Determine the (X, Y) coordinate at the center of the cell enclosing the given text.  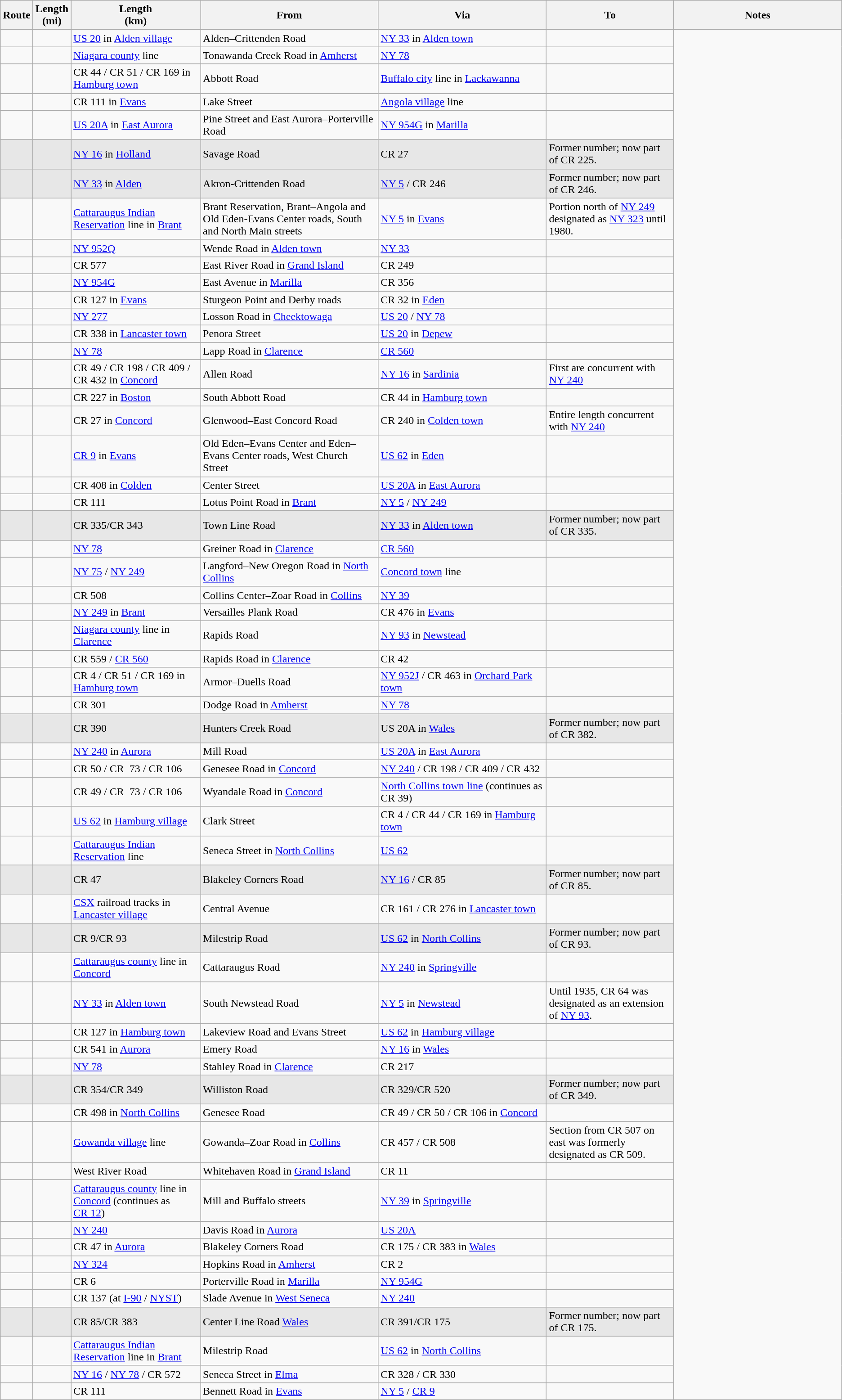
Davis Road in Aurora (290, 1230)
CR 559 / CR 560 (136, 658)
Brant Reservation, Brant–Angola and Old Eden-Evans Center roads, South and North Main streets (290, 219)
Former number; now part of CR 246. (610, 184)
Emery Road (290, 1049)
Gowanda village line (136, 1142)
Seneca Street in North Collins (290, 851)
Cattaraugus Road (290, 968)
East River Road in Grand Island (290, 265)
NY 93 in Newstead (462, 635)
Old Eden–Evans Center and Eden–Evans Center roads, West Church Street (290, 456)
NY 16 in Sardinia (462, 374)
CR 175 / CR 383 in Wales (462, 1247)
CR 391/CR 175 (462, 1321)
Former number; now part of CR 85. (610, 879)
Genesee Road in Concord (290, 769)
From (290, 15)
Entire length concurrent with NY 240 (610, 420)
NY 39 (462, 595)
NY 33 in Alden (136, 184)
First are concurrent with NY 240 (610, 374)
Former number; now part of CR 382. (610, 728)
Former number; now part of CR 349. (610, 1090)
CR 27 (462, 154)
NY 5 / CR 9 (462, 1391)
Angola village line (462, 102)
NY 16 in Wales (462, 1049)
NY 5 in Evans (462, 219)
CR 49 / CR 73 / CR 106 (136, 792)
CR 9 in Evans (136, 456)
NY 952Q (136, 248)
CR 498 in North Collins (136, 1113)
Allen Road (290, 374)
Sturgeon Point and Derby roads (290, 299)
CR 42 (462, 658)
To (610, 15)
Portion north of NY 249 designated as NY 323 until 1980. (610, 219)
Buffalo city line in Lackawanna (462, 78)
CR 577 (136, 265)
NY 5 / CR 246 (462, 184)
Losson Road in Cheektowaga (290, 317)
NY 16 in Holland (136, 154)
CR 338 in Lancaster town (136, 334)
Wyandale Road in Concord (290, 792)
CR 356 (462, 282)
Concord town line (462, 572)
Mill Road (290, 752)
Cattaraugus county line in Concord (continues as CR 12) (136, 1201)
NY 39 in Springville (462, 1201)
Former number; now part of CR 225. (610, 154)
CR 127 in Hamburg town (136, 1032)
CR 4 / CR 44 / CR 169 in Hamburg town (462, 821)
Niagara county line (136, 55)
Alden–Crittenden Road (290, 38)
Penora Street (290, 334)
NY 240 in Aurora (136, 752)
CR 44 in Hamburg town (462, 397)
Hopkins Road in Amherst (290, 1264)
Until 1935, CR 64 was designated as an extension of NY 93. (610, 1003)
CR 9/CR 93 (136, 938)
Former number; now part of CR 335. (610, 526)
Lapp Road in Clarence (290, 351)
Notes (757, 15)
Length(mi) (52, 15)
NY 240 in Springville (462, 968)
Niagara county line in Clarence (136, 635)
US 20 / NY 78 (462, 317)
Mill and Buffalo streets (290, 1201)
NY 33 (462, 248)
Porterville Road in Marilla (290, 1281)
Cattaraugus county line in Concord (136, 968)
Former number; now part of CR 175. (610, 1321)
Dodge Road in Amherst (290, 705)
CR 249 (462, 265)
US 62 (462, 851)
CR 240 in Colden town (462, 420)
NY 5 / NY 249 (462, 502)
East Avenue in Marilla (290, 282)
CR 111 in Evans (136, 102)
CR 329/CR 520 (462, 1090)
CR 301 (136, 705)
CR 354/CR 349 (136, 1090)
NY 5 in Newstead (462, 1003)
Williston Road (290, 1090)
CR 541 in Aurora (136, 1049)
Genesee Road (290, 1113)
Lotus Point Road in Brant (290, 502)
Wende Road in Alden town (290, 248)
North Collins town line (continues as CR 39) (462, 792)
Whitehaven Road in Grand Island (290, 1171)
NY 249 in Brant (136, 612)
CR 85/CR 383 (136, 1321)
Abbott Road (290, 78)
NY 16 / CR 85 (462, 879)
CR 127 in Evans (136, 299)
CR 217 (462, 1066)
Langford–New Oregon Road in North Collins (290, 572)
NY 240 / CR 198 / CR 409 / CR 432 (462, 769)
Lakeview Road and Evans Street (290, 1032)
Central Avenue (290, 909)
CR 49 / CR 50 / CR 106 in Concord (462, 1113)
Greiner Road in Clarence (290, 549)
Via (462, 15)
NY 954G in Marilla (462, 125)
US 20 in Alden village (136, 38)
Former number; now part of CR 93. (610, 938)
Tonawanda Creek Road in Amherst (290, 55)
Length(km) (136, 15)
NY 324 (136, 1264)
CR 49 / CR 198 / CR 409 / CR 432 in Concord (136, 374)
CR 335/CR 343 (136, 526)
Town Line Road (290, 526)
CR 476 in Evans (462, 612)
Versailles Plank Road (290, 612)
NY 277 (136, 317)
CR 408 in Colden (136, 485)
US 20A (462, 1230)
Bennett Road in Evans (290, 1391)
US 20A in Wales (462, 728)
Route (17, 15)
Savage Road (290, 154)
CR 2 (462, 1264)
Glenwood–East Concord Road (290, 420)
Rapids Road (290, 635)
Lake Street (290, 102)
Gowanda–Zoar Road in Collins (290, 1142)
Section from CR 507 on east was formerly designated as CR 509. (610, 1142)
Pine Street and East Aurora–Porterville Road (290, 125)
CR 457 / CR 508 (462, 1142)
CR 11 (462, 1171)
NY 16 / NY 78 / CR 572 (136, 1374)
CR 27 in Concord (136, 420)
CR 50 / CR 73 / CR 106 (136, 769)
Collins Center–Zoar Road in Collins (290, 595)
CR 47 in Aurora (136, 1247)
CR 137 (at I-90 / NYST) (136, 1298)
CR 32 in Eden (462, 299)
NY 75 / NY 249 (136, 572)
Armor–Duells Road (290, 682)
CR 47 (136, 879)
CR 227 in Boston (136, 397)
Akron-Crittenden Road (290, 184)
South Newstead Road (290, 1003)
Center Line Road Wales (290, 1321)
Cattaraugus Indian Reservation line (136, 851)
US 62 in Eden (462, 456)
CR 4 / CR 51 / CR 169 in Hamburg town (136, 682)
Rapids Road in Clarence (290, 658)
Center Street (290, 485)
Slade Avenue in West Seneca (290, 1298)
Seneca Street in Elma (290, 1374)
CR 390 (136, 728)
US 20 in Depew (462, 334)
CR 328 / CR 330 (462, 1374)
Clark Street (290, 821)
NY 952J / CR 463 in Orchard Park town (462, 682)
Stahley Road in Clarence (290, 1066)
West River Road (136, 1171)
Hunters Creek Road (290, 728)
South Abbott Road (290, 397)
CR 44 / CR 51 / CR 169 in Hamburg town (136, 78)
CR 161 / CR 276 in Lancaster town (462, 909)
CR 6 (136, 1281)
CR 508 (136, 595)
CSX railroad tracks in Lancaster village (136, 909)
